Return [X, Y] of the center of cell containing provided text 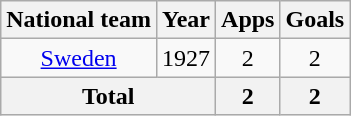
National team [79, 20]
Sweden [79, 58]
Total [108, 96]
Apps [248, 20]
1927 [186, 58]
Goals [315, 20]
Year [186, 20]
